For the text-containing cell, return its midpoint in [X, Y] coordinate format. 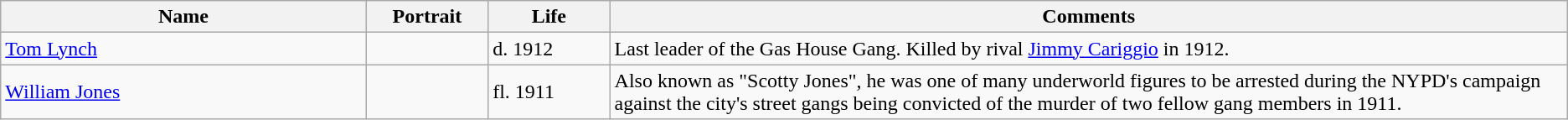
d. 1912 [549, 49]
Comments [1089, 17]
Last leader of the Gas House Gang. Killed by rival Jimmy Cariggio in 1912. [1089, 49]
Life [549, 17]
Tom Lynch [183, 49]
Name [183, 17]
fl. 1911 [549, 92]
William Jones [183, 92]
Portrait [427, 17]
